Detect which cell encompasses the target text, then output its (X, Y) center coordinate. 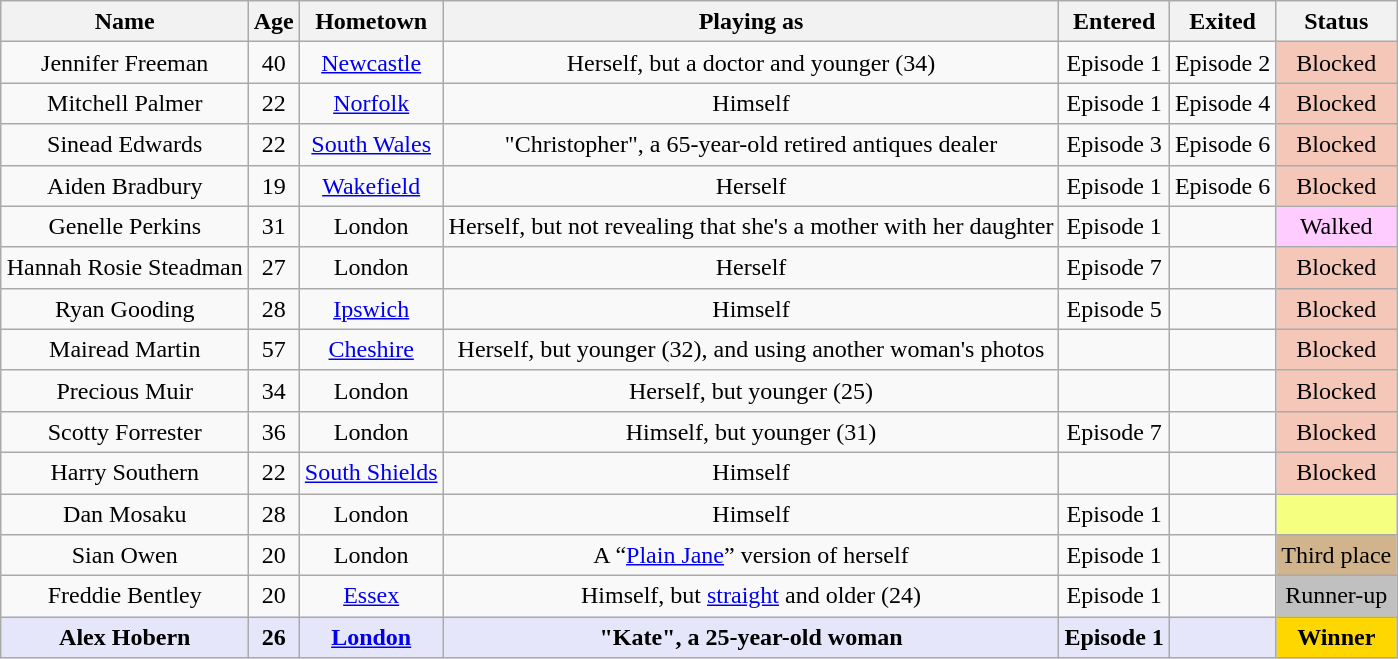
36 (274, 432)
South Wales (371, 144)
31 (274, 226)
Wakefield (371, 186)
Runner-up (1336, 596)
40 (274, 62)
Jennifer Freeman (124, 62)
Sinead Edwards (124, 144)
"Christopher", a 65-year-old retired antiques dealer (751, 144)
Precious Muir (124, 390)
Age (274, 22)
Scotty Forrester (124, 432)
Entered (1114, 22)
Himself, but younger (31) (751, 432)
26 (274, 638)
Hometown (371, 22)
Cheshire (371, 350)
Exited (1222, 22)
Ryan Gooding (124, 308)
Mairead Martin (124, 350)
Walked (1336, 226)
Hannah Rosie Steadman (124, 268)
Norfolk (371, 104)
Mitchell Palmer (124, 104)
Status (1336, 22)
"Kate", a 25-year-old woman (751, 638)
Sian Owen (124, 556)
Herself, but not revealing that she's a mother with her daughter (751, 226)
Genelle Perkins (124, 226)
South Shields (371, 472)
Essex (371, 596)
Freddie Bentley (124, 596)
A “Plain Jane” version of herself (751, 556)
Name (124, 22)
27 (274, 268)
19 (274, 186)
Ipswich (371, 308)
57 (274, 350)
Dan Mosaku (124, 514)
34 (274, 390)
Newcastle (371, 62)
Winner (1336, 638)
Playing as (751, 22)
Herself, but younger (25) (751, 390)
Third place (1336, 556)
Episode 2 (1222, 62)
Episode 3 (1114, 144)
Episode 4 (1222, 104)
Episode 5 (1114, 308)
Herself, but a doctor and younger (34) (751, 62)
Harry Southern (124, 472)
Himself, but straight and older (24) (751, 596)
Herself, but younger (32), and using another woman's photos (751, 350)
Aiden Bradbury (124, 186)
Alex Hobern (124, 638)
